Detect which cell encompasses the target text, then output its (x, y) center coordinate. 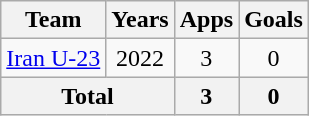
Iran U-23 (54, 58)
Apps (206, 20)
Team (54, 20)
Years (140, 20)
2022 (140, 58)
Total (88, 96)
Goals (274, 20)
